For the text-containing cell, return its midpoint in [x, y] coordinate format. 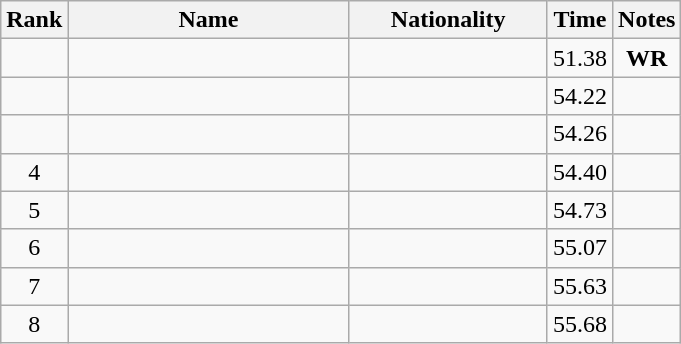
54.40 [580, 172]
54.73 [580, 210]
55.63 [580, 286]
51.38 [580, 58]
54.22 [580, 96]
Notes [647, 20]
Rank [34, 20]
55.07 [580, 248]
54.26 [580, 134]
8 [34, 324]
7 [34, 286]
55.68 [580, 324]
5 [34, 210]
Time [580, 20]
Nationality [448, 20]
6 [34, 248]
WR [647, 58]
Name [208, 20]
4 [34, 172]
